Find where the given text appears and provide that cell's center as (x, y) coordinate. 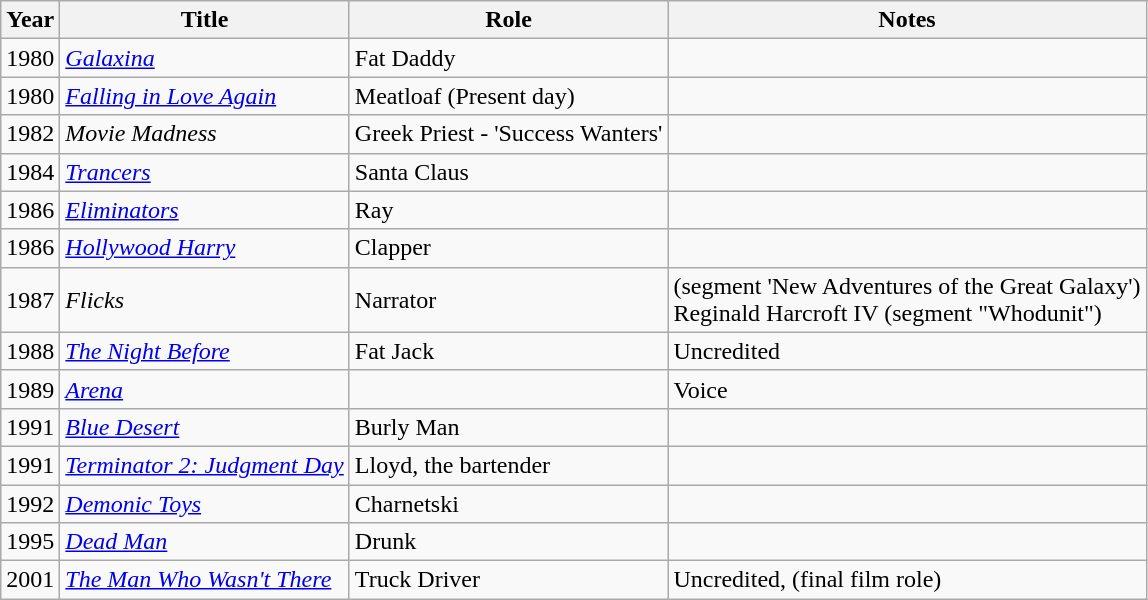
1988 (30, 351)
Drunk (508, 542)
Hollywood Harry (205, 248)
Truck Driver (508, 580)
Year (30, 20)
Burly Man (508, 427)
1992 (30, 503)
Uncredited, (final film role) (907, 580)
Role (508, 20)
Greek Priest - 'Success Wanters' (508, 134)
1989 (30, 389)
Fat Jack (508, 351)
Santa Claus (508, 172)
The Man Who Wasn't There (205, 580)
Charnetski (508, 503)
Title (205, 20)
Fat Daddy (508, 58)
Galaxina (205, 58)
Arena (205, 389)
Dead Man (205, 542)
Trancers (205, 172)
1984 (30, 172)
2001 (30, 580)
Movie Madness (205, 134)
Blue Desert (205, 427)
1995 (30, 542)
Lloyd, the bartender (508, 465)
Narrator (508, 300)
Demonic Toys (205, 503)
Voice (907, 389)
Flicks (205, 300)
Ray (508, 210)
1987 (30, 300)
The Night Before (205, 351)
1982 (30, 134)
Notes (907, 20)
Meatloaf (Present day) (508, 96)
(segment 'New Adventures of the Great Galaxy')Reginald Harcroft IV (segment "Whodunit") (907, 300)
Clapper (508, 248)
Falling in Love Again (205, 96)
Eliminators (205, 210)
Terminator 2: Judgment Day (205, 465)
Uncredited (907, 351)
